For the text-containing cell, return its midpoint in [x, y] coordinate format. 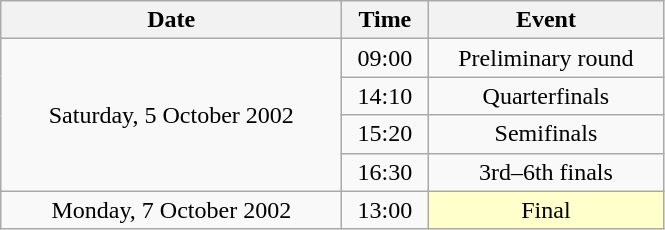
Saturday, 5 October 2002 [172, 115]
Event [546, 20]
Date [172, 20]
Monday, 7 October 2002 [172, 210]
09:00 [385, 58]
Final [546, 210]
15:20 [385, 134]
Semifinals [546, 134]
Quarterfinals [546, 96]
Time [385, 20]
Preliminary round [546, 58]
16:30 [385, 172]
13:00 [385, 210]
14:10 [385, 96]
3rd–6th finals [546, 172]
